From the cell containing the given text, extract its center point as (x, y) coordinate. 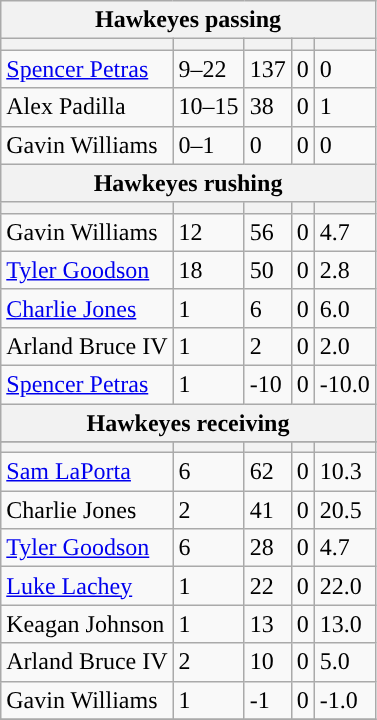
2.0 (344, 346)
22.0 (344, 586)
18 (208, 270)
-10.0 (344, 384)
-1.0 (344, 700)
6.0 (344, 308)
137 (268, 69)
-10 (268, 384)
12 (208, 232)
Alex Padilla (87, 107)
-1 (268, 700)
22 (268, 586)
56 (268, 232)
20.5 (344, 510)
10.3 (344, 472)
50 (268, 270)
28 (268, 548)
Hawkeyes passing (188, 20)
Keagan Johnson (87, 624)
Luke Lachey (87, 586)
13.0 (344, 624)
41 (268, 510)
Hawkeyes receiving (188, 423)
10–15 (208, 107)
10 (268, 662)
9–22 (208, 69)
62 (268, 472)
2.8 (344, 270)
13 (268, 624)
5.0 (344, 662)
0–1 (208, 145)
Hawkeyes rushing (188, 183)
38 (268, 107)
Sam LaPorta (87, 472)
